Determine the [x, y] coordinate at the center of the cell enclosing the given text.  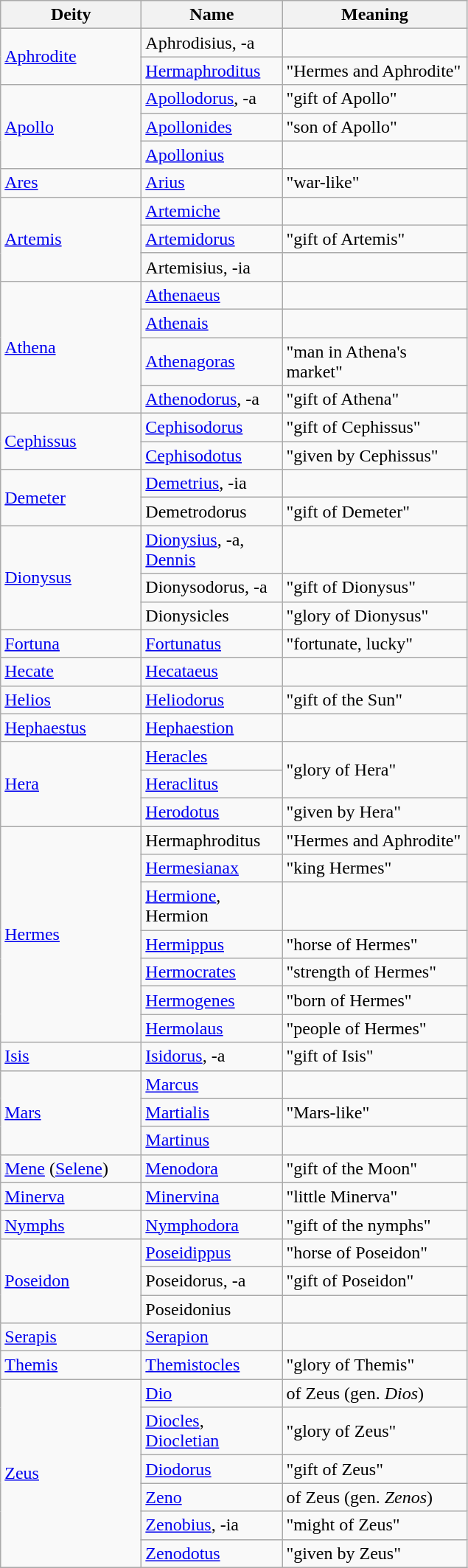
"born of Hermes" [374, 1000]
Minerva [71, 1196]
Herodotus [212, 812]
Hermippus [212, 944]
Martinus [212, 1140]
"Mars-like" [374, 1112]
Apollonius [212, 155]
"glory of Themis" [374, 1365]
Dionysodorus, -a [212, 588]
Apollodorus, -a [212, 99]
Aphrodite [71, 57]
"little Minerva" [374, 1196]
Hecataeus [212, 672]
Mars [71, 1112]
Apollo [71, 127]
Hermolaus [212, 1028]
Hephaestion [212, 728]
"strength of Hermes" [374, 972]
Hera [71, 784]
Minervina [212, 1196]
"gift of Isis" [374, 1056]
Dio [212, 1393]
Themistocles [212, 1365]
Isidorus, -a [212, 1056]
Serapis [71, 1337]
"gift of Athena" [374, 400]
"gift of Demeter" [374, 512]
Nymphodora [212, 1224]
Demetrius, -ia [212, 484]
Hermione, Hermion [212, 907]
"gift of Apollo" [374, 99]
Aphrodisius, -a [212, 43]
Hermesianax [212, 868]
Dionysius, -a, Dennis [212, 550]
Diocles, Diocletian [212, 1432]
"gift of the nymphs" [374, 1224]
Fortuna [71, 644]
Arius [212, 183]
"gift of the Sun" [374, 700]
Hecate [71, 672]
Athenais [212, 323]
Martialis [212, 1112]
Artemisius, -ia [212, 267]
"war-like" [374, 183]
Mene (Selene) [71, 1168]
"gift of Artemis" [374, 239]
Dionysicles [212, 616]
Cephisodotus [212, 456]
"might of Zeus" [374, 1525]
Helios [71, 700]
"gift of the Moon" [374, 1168]
Cephisodorus [212, 428]
"man in Athena's market" [374, 361]
Meaning [374, 15]
Demeter [71, 498]
"gift of Cephissus" [374, 428]
"son of Apollo" [374, 127]
Zeus [71, 1473]
Serapion [212, 1337]
Hermes [71, 933]
"given by Zeus" [374, 1553]
"king Hermes" [374, 868]
Diodorus [212, 1469]
Marcus [212, 1084]
"glory of Zeus" [374, 1432]
Isis [71, 1056]
Heraclitus [212, 784]
"given by Hera" [374, 812]
Poseidorus, -a [212, 1280]
Artemidorus [212, 239]
Ares [71, 183]
Hermocrates [212, 972]
Hermogenes [212, 1000]
of Zeus (gen. Dios) [374, 1393]
Menodora [212, 1168]
Athena [71, 346]
Poseidonius [212, 1309]
Name [212, 15]
Zenodotus [212, 1553]
"given by Cephissus" [374, 456]
Athenaeus [212, 295]
Deity [71, 15]
Themis [71, 1365]
"horse of Hermes" [374, 944]
Zenobius, -ia [212, 1525]
Poseidippus [212, 1252]
Nymphs [71, 1224]
"horse of Poseidon" [374, 1252]
"gift of Zeus" [374, 1469]
"people of Hermes" [374, 1028]
Hephaestus [71, 728]
Heracles [212, 756]
Demetrodorus [212, 512]
Poseidon [71, 1280]
"fortunate, lucky" [374, 644]
Artemiche [212, 211]
Athenodorus, -a [212, 400]
Heliodorus [212, 700]
"gift of Poseidon" [374, 1280]
Apollonides [212, 127]
Zeno [212, 1497]
Artemis [71, 239]
Fortunatus [212, 644]
"glory of Dionysus" [374, 616]
of Zeus (gen. Zenos) [374, 1497]
Cephissus [71, 442]
"gift of Dionysus" [374, 588]
"glory of Hera" [374, 770]
Athenagoras [212, 361]
Dionysus [71, 578]
